Scan for the cell matching the given text and deliver its (x, y) coordinate at center. 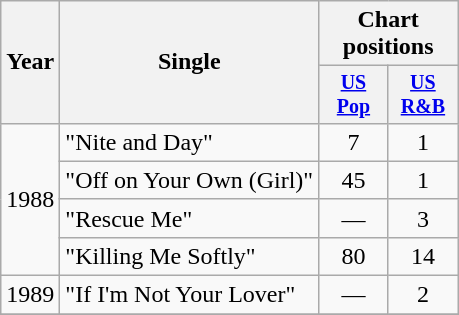
"Nite and Day" (190, 142)
1989 (30, 295)
"Off on Your Own (Girl)" (190, 180)
Chart positions (388, 34)
1988 (30, 199)
USPop (354, 94)
2 (422, 295)
3 (422, 218)
"If I'm Not Your Lover" (190, 295)
"Killing Me Softly" (190, 256)
14 (422, 256)
80 (354, 256)
7 (354, 142)
Single (190, 62)
Year (30, 62)
"Rescue Me" (190, 218)
USR&B (422, 94)
45 (354, 180)
